For the text-containing cell, return its midpoint in (X, Y) coordinate format. 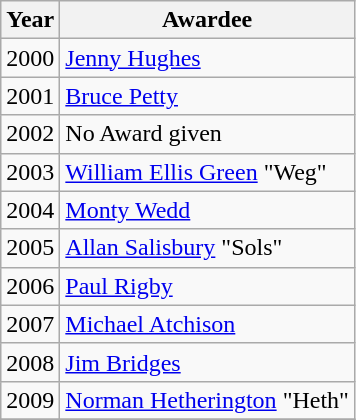
2006 (30, 286)
2009 (30, 400)
Bruce Petty (208, 96)
2000 (30, 58)
Awardee (208, 20)
2008 (30, 362)
Monty Wedd (208, 210)
Michael Atchison (208, 324)
Paul Rigby (208, 286)
Allan Salisbury "Sols" (208, 248)
2001 (30, 96)
2005 (30, 248)
2007 (30, 324)
2003 (30, 172)
2004 (30, 210)
Norman Hetherington "Heth" (208, 400)
No Award given (208, 134)
William Ellis Green "Weg" (208, 172)
Jenny Hughes (208, 58)
2002 (30, 134)
Jim Bridges (208, 362)
Year (30, 20)
